Find where the given text appears and provide that cell's center as (x, y) coordinate. 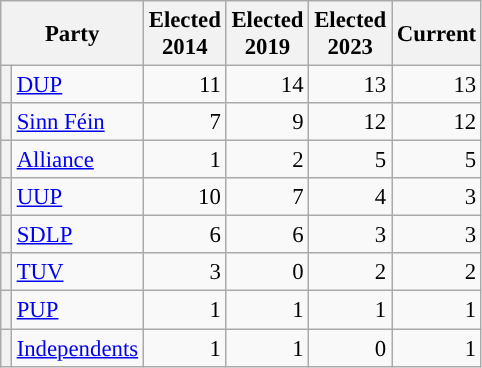
TUV (77, 273)
UUP (77, 197)
Sinn Féin (77, 122)
SDLP (77, 235)
11 (184, 85)
4 (350, 197)
10 (184, 197)
Alliance (77, 160)
Elected 2023 (350, 34)
14 (268, 85)
Independents (77, 348)
Elected 2014 (184, 34)
PUP (77, 310)
Current (437, 34)
Elected 2019 (268, 34)
9 (268, 122)
DUP (77, 85)
Party (72, 34)
